From the cell containing the given text, extract its center point as [x, y] coordinate. 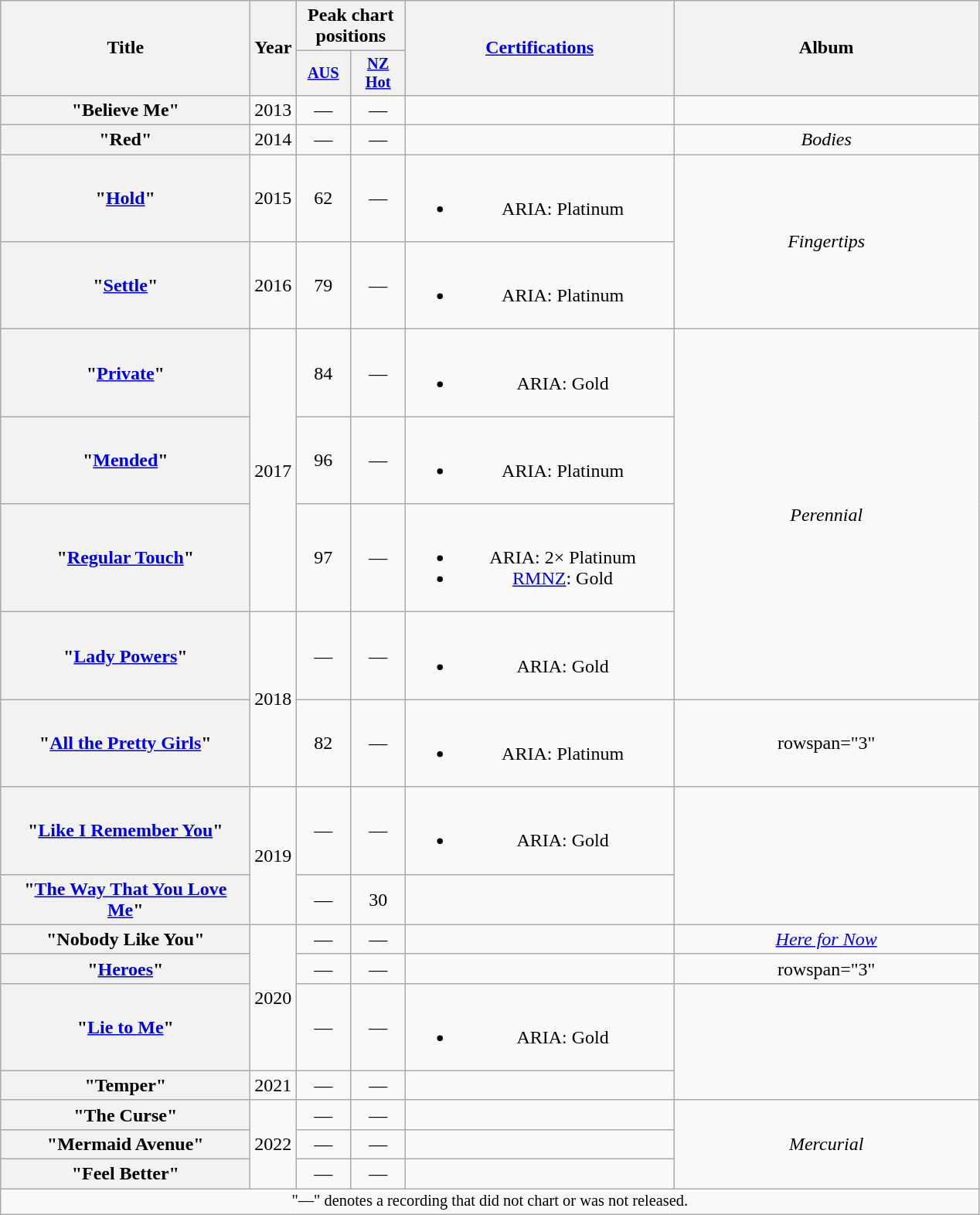
84 [323, 373]
2015 [274, 198]
"Like I Remember You" [125, 830]
2020 [274, 997]
Mercurial [827, 1144]
"Feel Better" [125, 1174]
62 [323, 198]
Perennial [827, 515]
"The Curse" [125, 1115]
"Temper" [125, 1085]
Certifications [539, 48]
AUS [323, 73]
Fingertips [827, 242]
"All the Pretty Girls" [125, 744]
97 [323, 558]
"Heroes" [125, 968]
"Lie to Me" [125, 1026]
2022 [274, 1144]
82 [323, 744]
"The Way That You Love Me" [125, 900]
"Nobody Like You" [125, 939]
Here for Now [827, 939]
2019 [274, 856]
2021 [274, 1085]
"Mermaid Avenue" [125, 1144]
2016 [274, 286]
ARIA: 2× PlatinumRMNZ: Gold [539, 558]
"Hold" [125, 198]
"Lady Powers" [125, 655]
2017 [274, 471]
2018 [274, 699]
Peak chart positions [351, 26]
2013 [274, 110]
Year [274, 48]
"Believe Me" [125, 110]
"Red" [125, 140]
Album [827, 48]
2014 [274, 140]
30 [379, 900]
Bodies [827, 140]
NZHot [379, 73]
96 [323, 461]
"Settle" [125, 286]
"—" denotes a recording that did not chart or was not released. [490, 1202]
"Private" [125, 373]
79 [323, 286]
"Mended" [125, 461]
"Regular Touch" [125, 558]
Title [125, 48]
